Pinpoint the cell where the given text exists, returning its [x, y] midpoint coordinate. 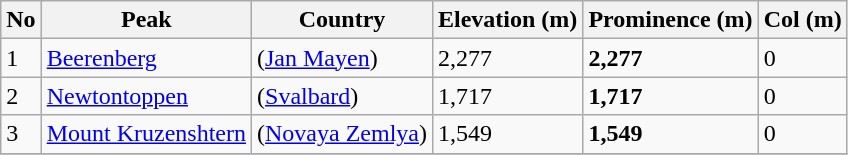
Mount Kruzenshtern [146, 134]
2 [21, 96]
(Svalbard) [342, 96]
Newtontoppen [146, 96]
1 [21, 58]
(Novaya Zemlya) [342, 134]
Peak [146, 20]
Prominence (m) [670, 20]
Beerenberg [146, 58]
Country [342, 20]
No [21, 20]
(Jan Mayen) [342, 58]
Col (m) [802, 20]
Elevation (m) [507, 20]
3 [21, 134]
